Identify which cell holds the provided text, then report its [x, y] central coordinate. 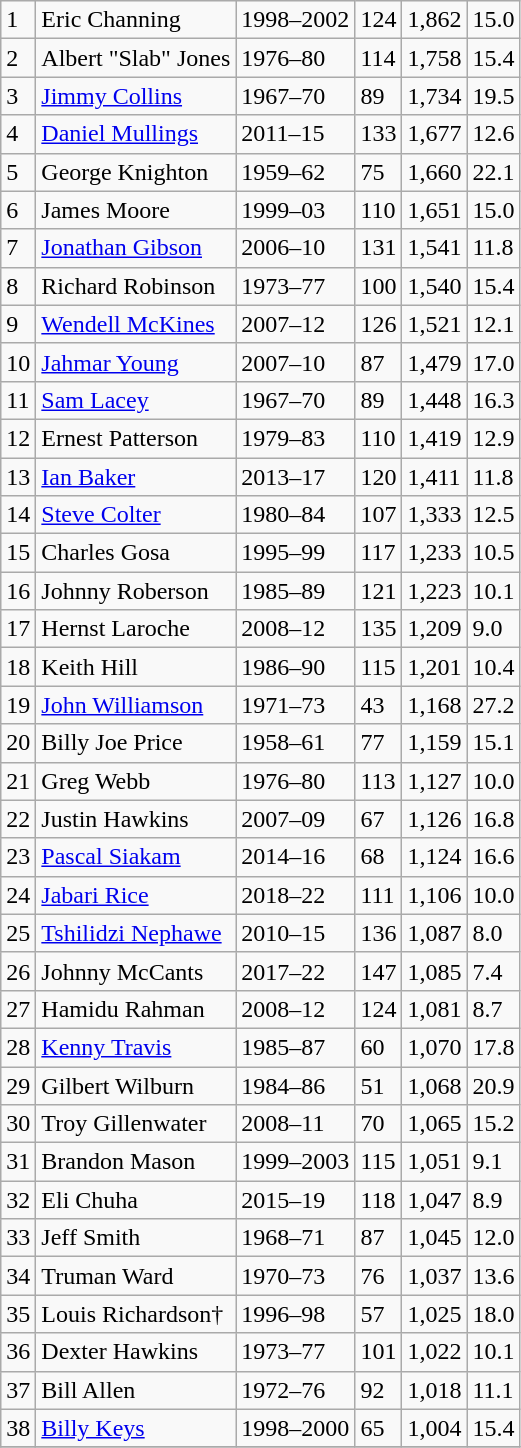
Jahmar Young [136, 362]
1958–61 [296, 743]
12.5 [494, 515]
1,159 [434, 743]
18.0 [494, 1314]
107 [378, 515]
20 [18, 743]
1,081 [434, 1009]
8.7 [494, 1009]
15.1 [494, 743]
1,068 [434, 1085]
13 [18, 477]
Dexter Hawkins [136, 1352]
1979–83 [296, 438]
3 [18, 96]
2007–09 [296, 819]
1,045 [434, 1238]
133 [378, 134]
1,085 [434, 971]
1,065 [434, 1124]
27.2 [494, 705]
1,862 [434, 20]
Eric Channing [136, 20]
31 [18, 1162]
7 [18, 248]
12.6 [494, 134]
Jonathan Gibson [136, 248]
Richard Robinson [136, 286]
147 [378, 971]
22 [18, 819]
Wendell McKines [136, 324]
75 [378, 172]
12.9 [494, 438]
12.0 [494, 1238]
9.1 [494, 1162]
11 [18, 400]
111 [378, 895]
2011–15 [296, 134]
10.4 [494, 667]
Sam Lacey [136, 400]
32 [18, 1200]
60 [378, 1047]
1,124 [434, 857]
1,051 [434, 1162]
100 [378, 286]
10.5 [494, 553]
37 [18, 1390]
1,660 [434, 172]
Bill Allen [136, 1390]
1985–87 [296, 1047]
1998–2000 [296, 1428]
29 [18, 1085]
1996–98 [296, 1314]
Jeff Smith [136, 1238]
Brandon Mason [136, 1162]
1,479 [434, 362]
1985–89 [296, 591]
76 [378, 1276]
2014–16 [296, 857]
16.3 [494, 400]
25 [18, 933]
121 [378, 591]
1,223 [434, 591]
Pascal Siakam [136, 857]
22.1 [494, 172]
92 [378, 1390]
2008–11 [296, 1124]
1,651 [434, 210]
101 [378, 1352]
17 [18, 629]
2015–19 [296, 1200]
George Knighton [136, 172]
Justin Hawkins [136, 819]
23 [18, 857]
2010–15 [296, 933]
19 [18, 705]
18 [18, 667]
Albert "Slab" Jones [136, 58]
1,047 [434, 1200]
8.0 [494, 933]
Jimmy Collins [136, 96]
1,168 [434, 705]
2007–10 [296, 362]
8.9 [494, 1200]
1998–2002 [296, 20]
57 [378, 1314]
35 [18, 1314]
Louis Richardson† [136, 1314]
1972–76 [296, 1390]
1,018 [434, 1390]
Billy Keys [136, 1428]
24 [18, 895]
12 [18, 438]
1,333 [434, 515]
28 [18, 1047]
1,126 [434, 819]
10 [18, 362]
1,022 [434, 1352]
15.2 [494, 1124]
118 [378, 1200]
38 [18, 1428]
114 [378, 58]
68 [378, 857]
Greg Webb [136, 781]
4 [18, 134]
117 [378, 553]
2018–22 [296, 895]
2017–22 [296, 971]
1,106 [434, 895]
1959–62 [296, 172]
15 [18, 553]
1,541 [434, 248]
1,411 [434, 477]
65 [378, 1428]
1986–90 [296, 667]
8 [18, 286]
1,448 [434, 400]
Eli Chuha [136, 1200]
67 [378, 819]
Steve Colter [136, 515]
21 [18, 781]
33 [18, 1238]
1980–84 [296, 515]
136 [378, 933]
135 [378, 629]
13.6 [494, 1276]
Hamidu Rahman [136, 1009]
1,037 [434, 1276]
26 [18, 971]
9 [18, 324]
113 [378, 781]
5 [18, 172]
Gilbert Wilburn [136, 1085]
6 [18, 210]
1 [18, 20]
2006–10 [296, 248]
2013–17 [296, 477]
Keith Hill [136, 667]
20.9 [494, 1085]
1,419 [434, 438]
120 [378, 477]
36 [18, 1352]
14 [18, 515]
9.0 [494, 629]
1984–86 [296, 1085]
Kenny Travis [136, 1047]
27 [18, 1009]
Jabari Rice [136, 895]
17.0 [494, 362]
51 [378, 1085]
17.8 [494, 1047]
16.8 [494, 819]
7.4 [494, 971]
1,087 [434, 933]
12.1 [494, 324]
1,201 [434, 667]
16.6 [494, 857]
1971–73 [296, 705]
2007–12 [296, 324]
Charles Gosa [136, 553]
1,025 [434, 1314]
2 [18, 58]
Daniel Mullings [136, 134]
16 [18, 591]
11.1 [494, 1390]
77 [378, 743]
1,758 [434, 58]
1,127 [434, 781]
1,677 [434, 134]
1,521 [434, 324]
1970–73 [296, 1276]
1968–71 [296, 1238]
1,734 [434, 96]
1995–99 [296, 553]
70 [378, 1124]
Johnny Roberson [136, 591]
1,070 [434, 1047]
James Moore [136, 210]
126 [378, 324]
34 [18, 1276]
Tshilidzi Nephawe [136, 933]
Truman Ward [136, 1276]
Billy Joe Price [136, 743]
John Williamson [136, 705]
1,209 [434, 629]
Ernest Patterson [136, 438]
43 [378, 705]
1999–03 [296, 210]
1,233 [434, 553]
Troy Gillenwater [136, 1124]
131 [378, 248]
Ian Baker [136, 477]
Johnny McCants [136, 971]
19.5 [494, 96]
1,540 [434, 286]
Hernst Laroche [136, 629]
1999–2003 [296, 1162]
1,004 [434, 1428]
30 [18, 1124]
